Capture the cell that displays the provided text and extract its [x, y] central coordinate. 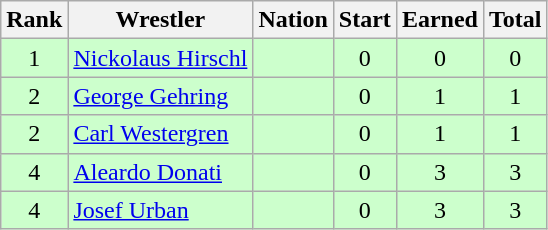
Nickolaus Hirschl [160, 58]
Josef Urban [160, 210]
Wrestler [160, 20]
Rank [34, 20]
Nation [293, 20]
Earned [440, 20]
Start [364, 20]
Aleardo Donati [160, 172]
Total [515, 20]
George Gehring [160, 96]
Carl Westergren [160, 134]
